For the text-containing cell, return its midpoint in [x, y] coordinate format. 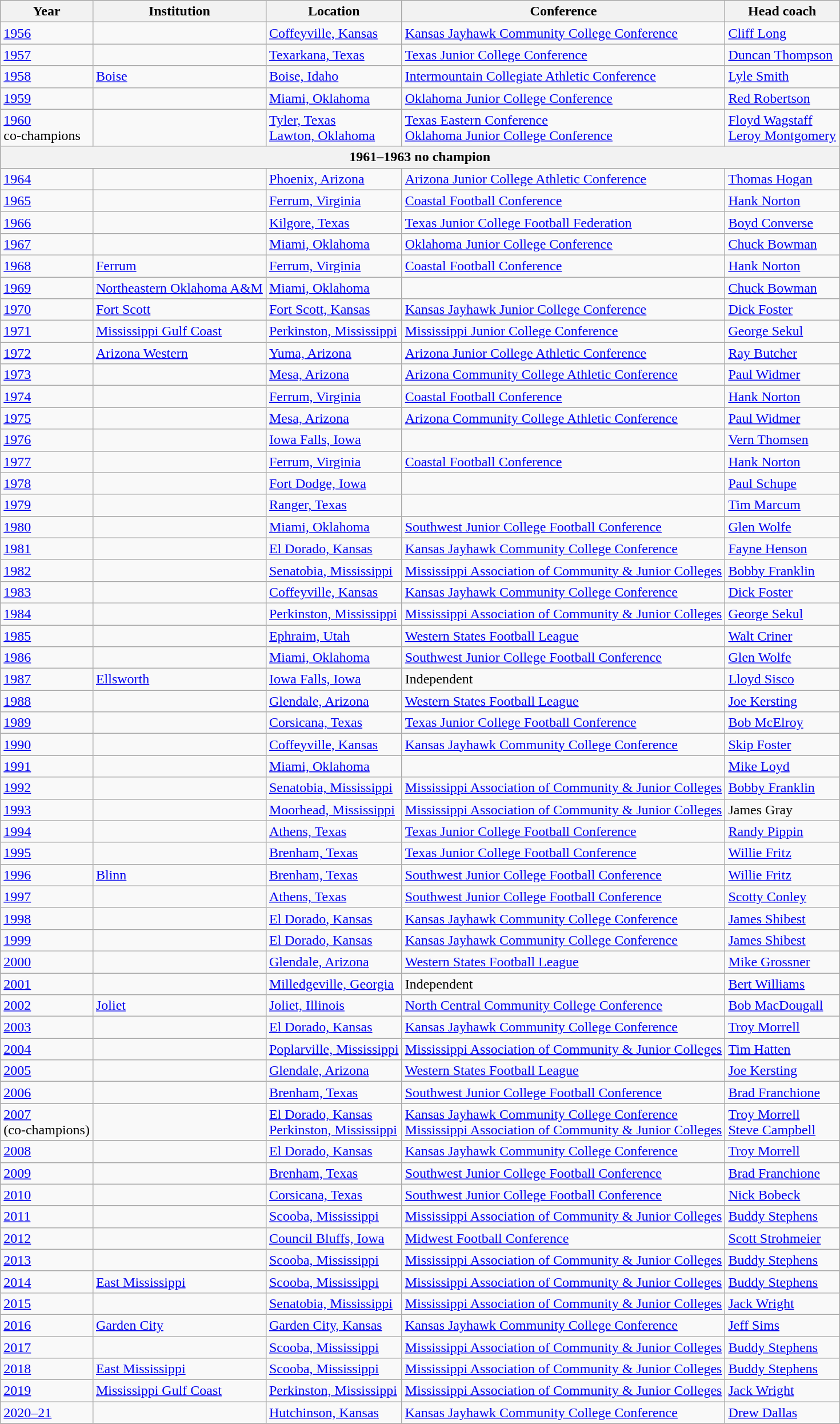
Jeff Sims [782, 1325]
2017 [47, 1347]
1978 [47, 483]
1973 [47, 375]
2002 [47, 1006]
1966 [47, 222]
Joliet [179, 1006]
1988 [47, 701]
1965 [47, 201]
Conference [563, 11]
2015 [47, 1303]
2014 [47, 1282]
Arizona Western [179, 353]
Texas Junior College Conference [563, 55]
2018 [47, 1369]
1968 [47, 266]
2011 [47, 1217]
1983 [47, 592]
1990 [47, 745]
Kansas Jayhawk Community College ConferenceMississippi Association of Community & Junior Colleges [563, 1122]
1972 [47, 353]
1993 [47, 810]
Fort Scott [179, 310]
Garden City [179, 1325]
1979 [47, 505]
Paul Schupe [782, 483]
1982 [47, 570]
Phoenix, Arizona [334, 179]
Mississippi Junior College Conference [563, 331]
1999 [47, 940]
1971 [47, 331]
Garden City, Kansas [334, 1325]
Yuma, Arizona [334, 353]
1986 [47, 658]
Hutchinson, Kansas [334, 1413]
1987 [47, 679]
1989 [47, 723]
Texarkana, Texas [334, 55]
Cliff Long [782, 33]
1996 [47, 875]
2003 [47, 1027]
Blinn [179, 875]
2012 [47, 1238]
Fort Scott, Kansas [334, 310]
Ray Butcher [782, 353]
Tim Hatten [782, 1049]
Institution [179, 11]
1964 [47, 179]
1980 [47, 527]
Ephraim, Utah [334, 636]
Tyler, TexasLawton, Oklahoma [334, 128]
North Central Community College Conference [563, 1006]
1970 [47, 310]
1995 [47, 853]
2007(co-champions) [47, 1122]
1957 [47, 55]
James Gray [782, 810]
Joliet, Illinois [334, 1006]
Mike Grossner [782, 962]
Ranger, Texas [334, 505]
Fort Dodge, Iowa [334, 483]
2005 [47, 1071]
1958 [47, 77]
Boise [179, 77]
Year [47, 11]
2000 [47, 962]
2006 [47, 1093]
1961–1963 no champion [420, 157]
1974 [47, 397]
Floyd WagstaffLeroy Montgomery [782, 128]
Poplarville, Mississippi [334, 1049]
1998 [47, 918]
Moorhead, Mississippi [334, 810]
1956 [47, 33]
Thomas Hogan [782, 179]
Lloyd Sisco [782, 679]
1985 [47, 636]
1981 [47, 549]
Skip Foster [782, 745]
Head coach [782, 11]
1976 [47, 440]
Kansas Jayhawk Junior College Conference [563, 310]
2013 [47, 1260]
Boyd Converse [782, 222]
1967 [47, 244]
Bob MacDougall [782, 1006]
1994 [47, 831]
2016 [47, 1325]
Midwest Football Conference [563, 1238]
2004 [47, 1049]
Vern Thomsen [782, 440]
Duncan Thompson [782, 55]
1960co-champions [47, 128]
Fayne Henson [782, 549]
Milledgeville, Georgia [334, 983]
Intermountain Collegiate Athletic Conference [563, 77]
1975 [47, 418]
Walt Criner [782, 636]
Kilgore, Texas [334, 222]
Boise, Idaho [334, 77]
Texas Eastern ConferenceOklahoma Junior College Conference [563, 128]
1959 [47, 98]
1997 [47, 897]
Tim Marcum [782, 505]
Drew Dallas [782, 1413]
Lyle Smith [782, 77]
1969 [47, 287]
Troy MorrellSteve Campbell [782, 1122]
1984 [47, 614]
El Dorado, KansasPerkinston, Mississippi [334, 1122]
Bob McElroy [782, 723]
Texas Junior College Football Federation [563, 222]
2008 [47, 1151]
1991 [47, 766]
2010 [47, 1195]
Randy Pippin [782, 831]
Scotty Conley [782, 897]
Mike Loyd [782, 766]
Bert Williams [782, 983]
2020–21 [47, 1413]
1992 [47, 788]
Ferrum [179, 266]
2019 [47, 1391]
Scott Strohmeier [782, 1238]
2009 [47, 1173]
2001 [47, 983]
Ellsworth [179, 679]
Location [334, 11]
Red Robertson [782, 98]
Council Bluffs, Iowa [334, 1238]
Northeastern Oklahoma A&M [179, 287]
Nick Bobeck [782, 1195]
1977 [47, 462]
